Capture the cell that displays the provided text and extract its (x, y) central coordinate. 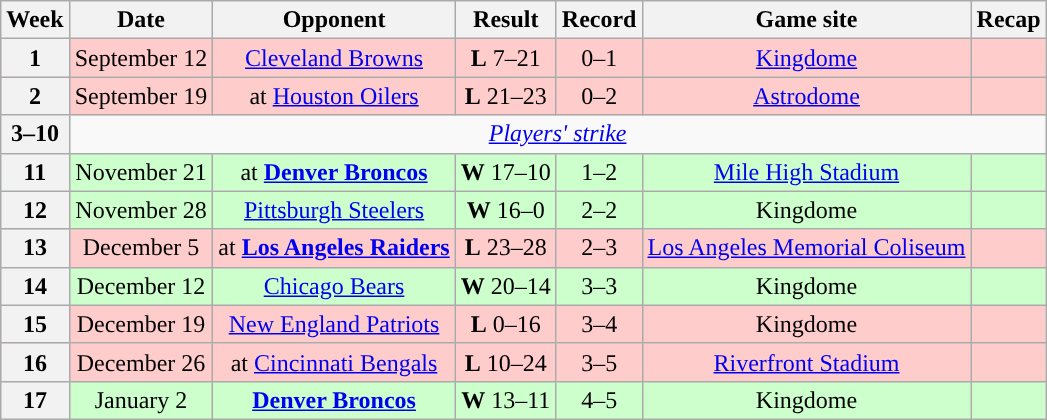
Astrodome (806, 96)
New England Patriots (334, 324)
0–2 (599, 96)
2 (35, 96)
L 0–16 (506, 324)
Date (141, 20)
3–10 (35, 134)
W 13–11 (506, 400)
13 (35, 248)
December 26 (141, 362)
0–1 (599, 58)
Record (599, 20)
1 (35, 58)
Los Angeles Memorial Coliseum (806, 248)
L 10–24 (506, 362)
3–3 (599, 286)
Opponent (334, 20)
September 12 (141, 58)
Result (506, 20)
at Los Angeles Raiders (334, 248)
11 (35, 172)
Denver Broncos (334, 400)
Cleveland Browns (334, 58)
15 (35, 324)
Chicago Bears (334, 286)
Week (35, 20)
16 (35, 362)
Riverfront Stadium (806, 362)
December 5 (141, 248)
3–5 (599, 362)
September 19 (141, 96)
Players' strike (558, 134)
3–4 (599, 324)
December 12 (141, 286)
12 (35, 210)
Mile High Stadium (806, 172)
Recap (1008, 20)
14 (35, 286)
at Cincinnati Bengals (334, 362)
November 28 (141, 210)
L 21–23 (506, 96)
2–2 (599, 210)
W 16–0 (506, 210)
at Denver Broncos (334, 172)
November 21 (141, 172)
17 (35, 400)
L 7–21 (506, 58)
4–5 (599, 400)
1–2 (599, 172)
2–3 (599, 248)
December 19 (141, 324)
January 2 (141, 400)
Pittsburgh Steelers (334, 210)
Game site (806, 20)
L 23–28 (506, 248)
W 20–14 (506, 286)
at Houston Oilers (334, 96)
W 17–10 (506, 172)
